Find where the given text appears and provide that cell's center as (x, y) coordinate. 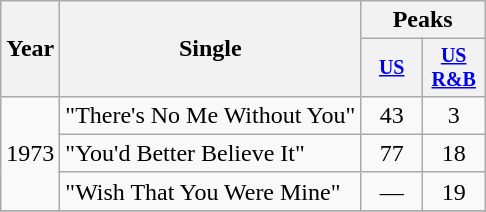
1973 (30, 153)
77 (392, 153)
"You'd Better Believe It" (210, 153)
Year (30, 49)
"Wish That You Were Mine" (210, 191)
18 (454, 153)
19 (454, 191)
"There's No Me Without You" (210, 115)
43 (392, 115)
USR&B (454, 68)
Single (210, 49)
Peaks (423, 20)
3 (454, 115)
— (392, 191)
US (392, 68)
